Extract the (X, Y) coordinate from the center of the cell holding the provided text.  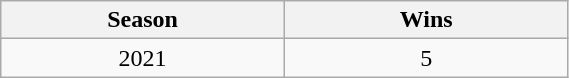
2021 (143, 58)
Season (143, 20)
Wins (426, 20)
5 (426, 58)
